Find where the given text appears and provide that cell's center as [x, y] coordinate. 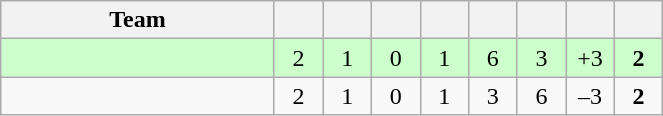
+3 [590, 58]
–3 [590, 96]
Team [138, 20]
